Scan for the cell matching the given text and deliver its [X, Y] coordinate at center. 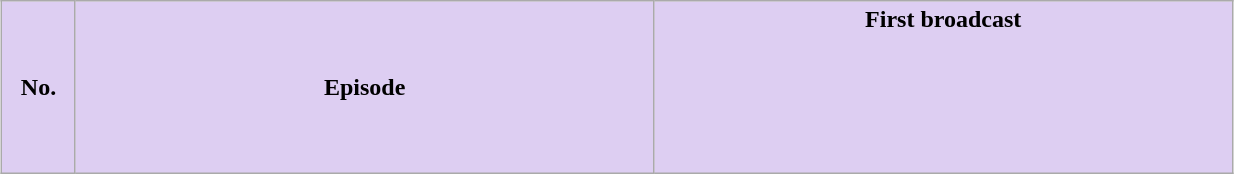
Episode [364, 88]
No. [39, 88]
First broadcast [944, 88]
